Detect which cell encompasses the target text, then output its [x, y] center coordinate. 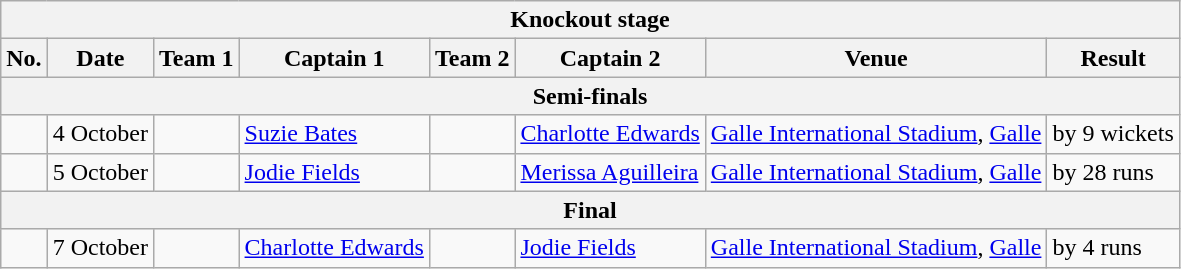
Merissa Aguilleira [610, 172]
by 9 wickets [1113, 134]
4 October [100, 134]
7 October [100, 248]
Knockout stage [590, 20]
Suzie Bates [334, 134]
Result [1113, 58]
Team 2 [472, 58]
5 October [100, 172]
Venue [876, 58]
Captain 1 [334, 58]
by 28 runs [1113, 172]
Date [100, 58]
Final [590, 210]
Semi-finals [590, 96]
No. [24, 58]
by 4 runs [1113, 248]
Captain 2 [610, 58]
Team 1 [197, 58]
